Pinpoint the cell where the given text exists, returning its (x, y) midpoint coordinate. 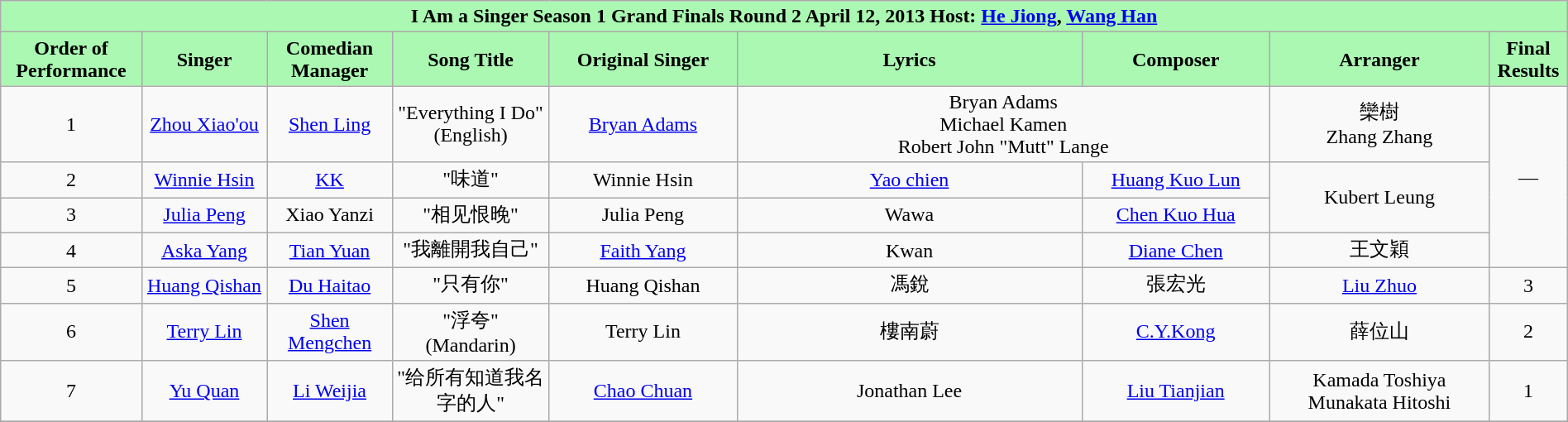
Order of Performance (71, 60)
Wawa (910, 215)
Chao Chuan (643, 391)
Liu Zhuo (1379, 286)
6 (71, 332)
Zhou Xiao'ou (204, 124)
KK (330, 180)
"我離開我自己" (470, 250)
"味道" (470, 180)
樓南蔚 (910, 332)
Arranger (1379, 60)
Xiao Yanzi (330, 215)
薛位山 (1379, 332)
Du Haitao (330, 286)
4 (71, 250)
Bryan AdamsMichael KamenRobert John "Mutt" Lange (1003, 124)
"浮夸" (Mandarin) (470, 332)
— (1528, 177)
Final Results (1528, 60)
Yu Quan (204, 391)
"只有你" (470, 286)
C.Y.Kong (1176, 332)
馮銳 (910, 286)
Comedian Manager (330, 60)
Tian Yuan (330, 250)
Aska Yang (204, 250)
張宏光 (1176, 286)
"Everything I Do" (English) (470, 124)
Chen Kuo Hua (1176, 215)
Shen Mengchen (330, 332)
Jonathan Lee (910, 391)
7 (71, 391)
欒樹Zhang Zhang (1379, 124)
"给所有知道我名字的人" (470, 391)
Singer (204, 60)
Li Weijia (330, 391)
Yao chien (910, 180)
Huang Kuo Lun (1176, 180)
王文穎 (1379, 250)
Kwan (910, 250)
Faith Yang (643, 250)
Composer (1176, 60)
Kamada ToshiyaMunakata Hitoshi (1379, 391)
Liu Tianjian (1176, 391)
"相见恨晚" (470, 215)
Kubert Leung (1379, 197)
Song Title (470, 60)
5 (71, 286)
Shen Ling (330, 124)
Original Singer (643, 60)
Lyrics (910, 60)
Bryan Adams (643, 124)
I Am a Singer Season 1 Grand Finals Round 2 April 12, 2013 Host: He Jiong, Wang Han (784, 17)
Diane Chen (1176, 250)
